Identify which cell holds the provided text, then report its [X, Y] central coordinate. 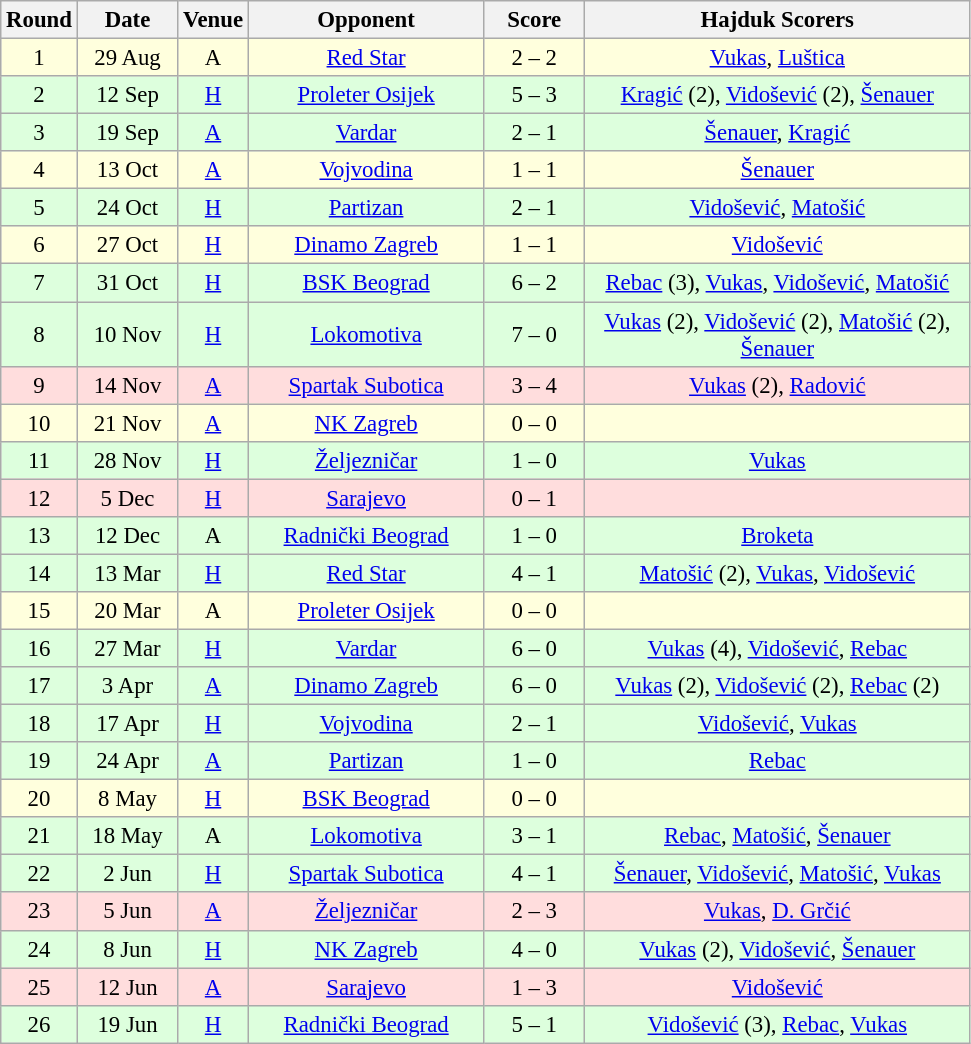
1 [39, 58]
Vidošević, Vukas [778, 724]
Vukas (2), Radović [778, 385]
12 Sep [128, 95]
21 [39, 836]
Opponent [366, 20]
5 – 1 [534, 1024]
24 Oct [128, 208]
24 [39, 949]
Kragić (2), Vidošević (2), Šenauer [778, 95]
Venue [214, 20]
14 Nov [128, 385]
5 – 3 [534, 95]
8 May [128, 799]
Rebac [778, 761]
4 [39, 170]
Vukas [778, 460]
Vukas (2), Vidošević (2), Matošić (2), Šenauer [778, 334]
Date [128, 20]
7 [39, 283]
29 Aug [128, 58]
2 – 2 [534, 58]
Broketa [778, 536]
12 Dec [128, 536]
Šenauer, Kragić [778, 133]
Šenauer, Vidošević, Matošić, Vukas [778, 874]
4 – 0 [534, 949]
13 Oct [128, 170]
3 – 4 [534, 385]
2 – 3 [534, 912]
2 [39, 95]
24 Apr [128, 761]
9 [39, 385]
Round [39, 20]
Vukas (2), Vidošević (2), Rebac (2) [778, 686]
3 [39, 133]
Rebac, Matošić, Šenauer [778, 836]
Matošić (2), Vukas, Vidošević [778, 573]
18 [39, 724]
22 [39, 874]
8 Jun [128, 949]
8 [39, 334]
3 – 1 [534, 836]
Vidošević (3), Rebac, Vukas [778, 1024]
Hajduk Scorers [778, 20]
Vukas, D. Grčić [778, 912]
Vukas, Luštica [778, 58]
20 Mar [128, 611]
21 Nov [128, 423]
Vidošević, Matošić [778, 208]
5 Dec [128, 498]
10 [39, 423]
16 [39, 648]
Šenauer [778, 170]
15 [39, 611]
12 [39, 498]
27 Oct [128, 245]
13 [39, 536]
14 [39, 573]
17 [39, 686]
Vukas (2), Vidošević, Šenauer [778, 949]
3 Apr [128, 686]
6 [39, 245]
13 Mar [128, 573]
31 Oct [128, 283]
1 – 3 [534, 987]
19 Jun [128, 1024]
23 [39, 912]
5 Jun [128, 912]
Vukas (4), Vidošević, Rebac [778, 648]
25 [39, 987]
28 Nov [128, 460]
7 – 0 [534, 334]
19 [39, 761]
Score [534, 20]
19 Sep [128, 133]
2 Jun [128, 874]
26 [39, 1024]
Rebac (3), Vukas, Vidošević, Matošić [778, 283]
11 [39, 460]
12 Jun [128, 987]
27 Mar [128, 648]
6 – 2 [534, 283]
0 – 1 [534, 498]
20 [39, 799]
18 May [128, 836]
5 [39, 208]
17 Apr [128, 724]
10 Nov [128, 334]
